Capture the cell that displays the provided text and extract its [x, y] central coordinate. 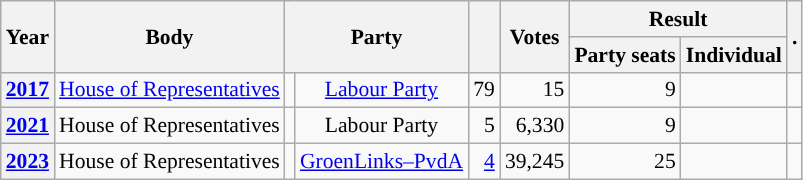
39,245 [534, 162]
79 [484, 90]
15 [534, 90]
6,330 [534, 126]
Votes [534, 36]
GroenLinks–PvdA [382, 162]
5 [484, 126]
. [795, 36]
2023 [28, 162]
Year [28, 36]
25 [624, 162]
Party [376, 36]
2017 [28, 90]
Result [678, 19]
4 [484, 162]
Individual [734, 55]
2021 [28, 126]
Party seats [624, 55]
Body [170, 36]
